Locate the cell with the specified text and output its [X, Y] center coordinate. 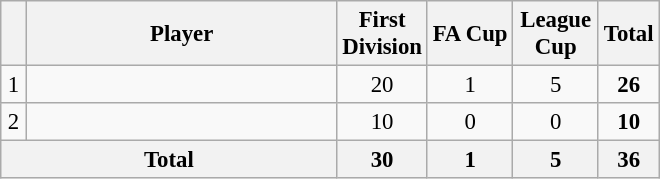
36 [628, 160]
Player [182, 34]
First Division [382, 34]
FA Cup [470, 34]
League Cup [556, 34]
26 [628, 85]
30 [382, 160]
2 [14, 122]
20 [382, 85]
